Detect which cell encompasses the target text, then output its [x, y] center coordinate. 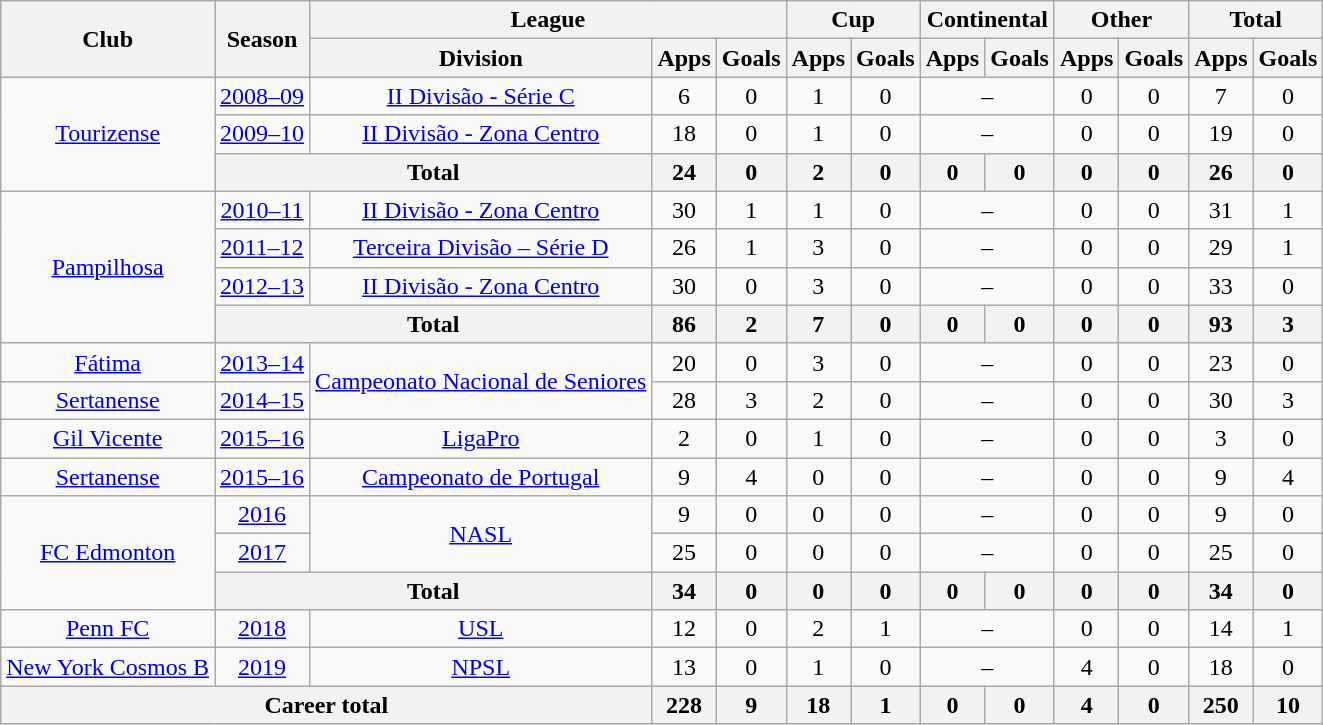
NPSL [481, 667]
19 [1221, 134]
10 [1288, 705]
24 [684, 172]
LigaPro [481, 438]
2010–11 [262, 210]
NASL [481, 534]
2016 [262, 515]
250 [1221, 705]
2014–15 [262, 400]
Fátima [108, 362]
2011–12 [262, 248]
6 [684, 96]
33 [1221, 286]
14 [1221, 629]
II Divisão - Série C [481, 96]
Terceira Divisão – Série D [481, 248]
Gil Vicente [108, 438]
Club [108, 39]
Career total [326, 705]
93 [1221, 324]
Continental [987, 20]
2019 [262, 667]
2008–09 [262, 96]
Tourizense [108, 134]
2012–13 [262, 286]
League [548, 20]
13 [684, 667]
20 [684, 362]
2009–10 [262, 134]
86 [684, 324]
Campeonato de Portugal [481, 477]
FC Edmonton [108, 553]
USL [481, 629]
31 [1221, 210]
23 [1221, 362]
12 [684, 629]
29 [1221, 248]
Other [1121, 20]
28 [684, 400]
New York Cosmos B [108, 667]
Season [262, 39]
2017 [262, 553]
228 [684, 705]
2013–14 [262, 362]
Cup [853, 20]
2018 [262, 629]
Penn FC [108, 629]
Pampilhosa [108, 267]
Campeonato Nacional de Seniores [481, 381]
Division [481, 58]
